Return (X, Y) of the center of cell containing provided text 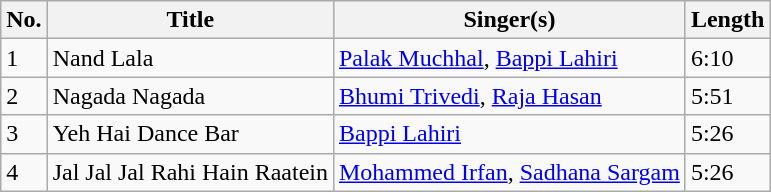
Nagada Nagada (190, 96)
Mohammed Irfan, Sadhana Sargam (509, 172)
Length (727, 20)
5:51 (727, 96)
Singer(s) (509, 20)
Bappi Lahiri (509, 134)
2 (24, 96)
Palak Muchhal, Bappi Lahiri (509, 58)
Yeh Hai Dance Bar (190, 134)
Jal Jal Jal Rahi Hain Raatein (190, 172)
No. (24, 20)
6:10 (727, 58)
Bhumi Trivedi, Raja Hasan (509, 96)
Title (190, 20)
4 (24, 172)
3 (24, 134)
1 (24, 58)
Nand Lala (190, 58)
